From the cell containing the given text, extract its center point as (x, y) coordinate. 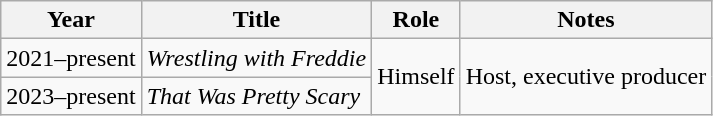
Himself (416, 77)
That Was Pretty Scary (256, 96)
2021–present (71, 58)
2023–present (71, 96)
Wrestling with Freddie (256, 58)
Host, executive producer (586, 77)
Year (71, 20)
Role (416, 20)
Notes (586, 20)
Title (256, 20)
